Output the [x, y] coordinate of the center of the cell containing the given text.  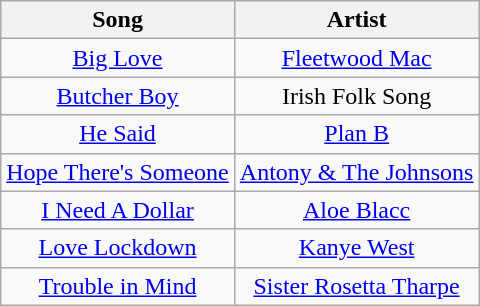
Sister Rosetta Tharpe [356, 286]
Kanye West [356, 248]
I Need A Dollar [118, 210]
Song [118, 20]
Hope There's Someone [118, 172]
Antony & The Johnsons [356, 172]
Love Lockdown [118, 248]
Butcher Boy [118, 96]
Fleetwood Mac [356, 58]
Big Love [118, 58]
Trouble in Mind [118, 286]
Irish Folk Song [356, 96]
Plan B [356, 134]
Aloe Blacc [356, 210]
He Said [118, 134]
Artist [356, 20]
